From the cell containing the given text, extract its center point as [X, Y] coordinate. 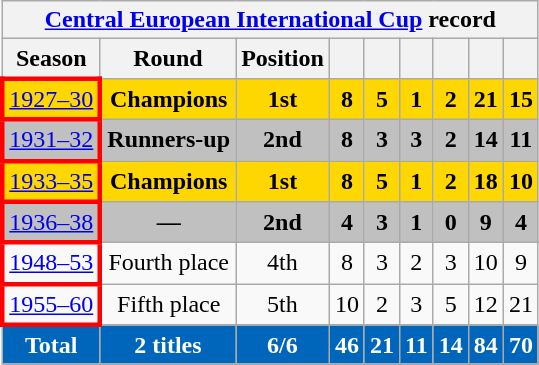
18 [486, 180]
Fifth place [168, 304]
15 [520, 98]
1955–60 [51, 304]
0 [450, 222]
Position [283, 59]
Round [168, 59]
Fourth place [168, 264]
12 [486, 304]
1933–35 [51, 180]
2 titles [168, 345]
Central European International Cup record [270, 20]
— [168, 222]
84 [486, 345]
1931–32 [51, 140]
Runners-up [168, 140]
4th [283, 264]
70 [520, 345]
Season [51, 59]
5th [283, 304]
Total [51, 345]
1948–53 [51, 264]
6/6 [283, 345]
46 [346, 345]
1936–38 [51, 222]
1927–30 [51, 98]
